Capture the cell that displays the provided text and extract its [x, y] central coordinate. 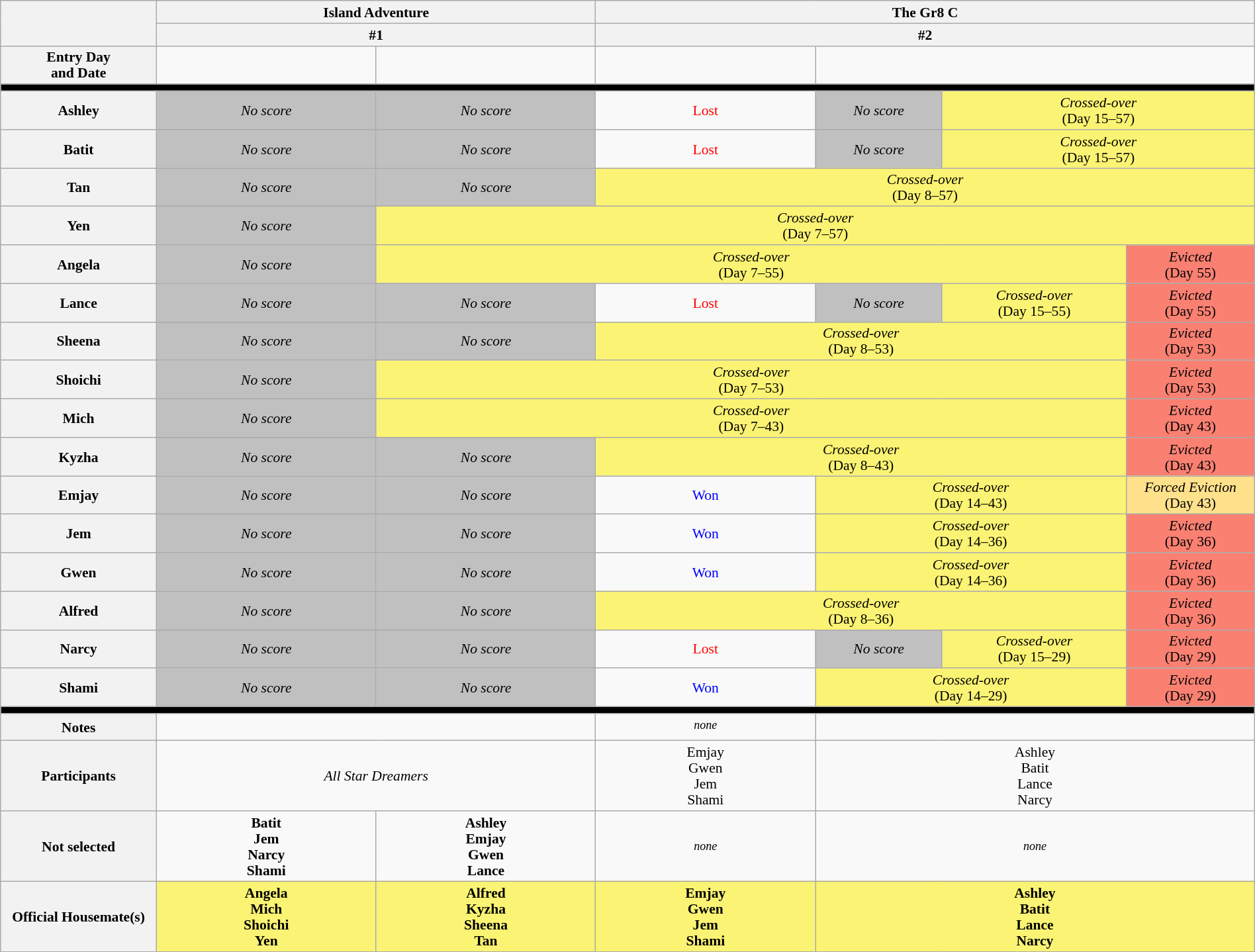
Crossed-over(Day 7–57) [815, 226]
Yen [79, 226]
#2 [925, 34]
Crossed-over(Day 14–43) [971, 495]
Crossed-over(Day 15–29) [1034, 649]
Angela [79, 264]
Shoichi [79, 380]
#1 [376, 34]
Alfred [79, 610]
Crossed-over(Day 7–43) [751, 418]
Lance [79, 303]
Crossed-over(Day 7–55) [751, 264]
Emjay [79, 495]
AshleyEmjayGwenLance [486, 846]
BatitJemNarcyShami [266, 846]
The Gr8 C [925, 12]
Crossed-over(Day 14–29) [971, 688]
Jem [79, 534]
Kyzha [79, 457]
Forced Eviction(Day 43) [1191, 495]
Island Adventure [376, 12]
Crossed-over(Day 15–55) [1034, 303]
Sheena [79, 341]
Narcy [79, 649]
Batit [79, 149]
All Star Dreamers [376, 776]
AngelaMichShoichiYen [266, 916]
Ashley [79, 111]
Crossed-over(Day 8–43) [861, 457]
Tan [79, 187]
Crossed-over(Day 7–53) [751, 380]
Mich [79, 418]
AlfredKyzhaSheenaTan [486, 916]
Crossed-over(Day 8–36) [861, 610]
Crossed-over(Day 8–53) [861, 341]
Not selected [79, 846]
Entry Dayand Date [79, 65]
Shami [79, 688]
Notes [79, 727]
Participants [79, 776]
Official Housemate(s) [79, 916]
Gwen [79, 572]
Crossed-over(Day 8–57) [925, 187]
